Determine the [x, y] coordinate at the center of the cell enclosing the given text.  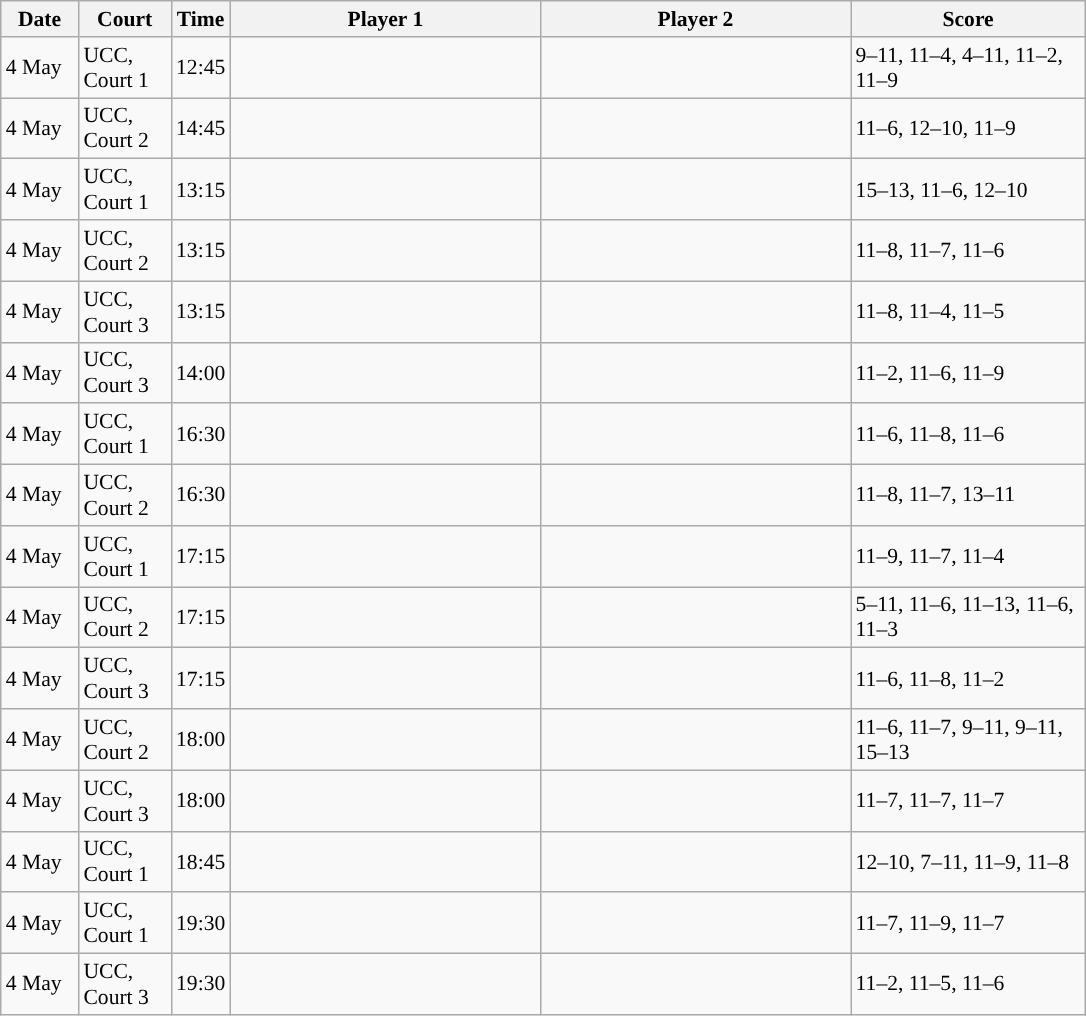
Score [968, 19]
9–11, 11–4, 4–11, 11–2, 11–9 [968, 68]
5–11, 11–6, 11–13, 11–6, 11–3 [968, 618]
11–2, 11–5, 11–6 [968, 984]
11–9, 11–7, 11–4 [968, 556]
11–6, 11–8, 11–6 [968, 434]
15–13, 11–6, 12–10 [968, 190]
11–7, 11–7, 11–7 [968, 800]
Time [200, 19]
11–6, 11–8, 11–2 [968, 678]
Player 2 [695, 19]
11–6, 12–10, 11–9 [968, 128]
18:45 [200, 862]
12–10, 7–11, 11–9, 11–8 [968, 862]
11–2, 11–6, 11–9 [968, 372]
Court [124, 19]
14:00 [200, 372]
14:45 [200, 128]
Player 1 [385, 19]
11–8, 11–7, 11–6 [968, 250]
12:45 [200, 68]
11–6, 11–7, 9–11, 9–11, 15–13 [968, 740]
11–7, 11–9, 11–7 [968, 924]
Date [40, 19]
11–8, 11–4, 11–5 [968, 312]
11–8, 11–7, 13–11 [968, 496]
